Search for the cell housing the specified text and yield its (x, y) center coordinate. 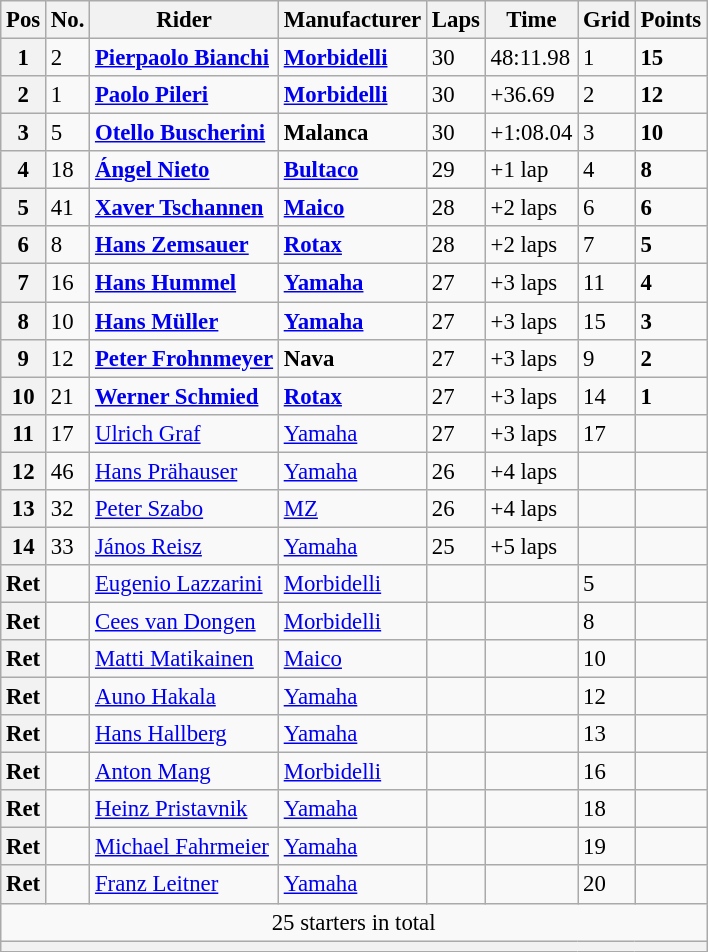
Manufacturer (352, 20)
Eugenio Lazzarini (184, 584)
Hans Zemsauer (184, 245)
Hans Hallberg (184, 734)
+1:08.04 (531, 133)
Xaver Tschannen (184, 208)
Paolo Pileri (184, 95)
25 (456, 546)
Peter Frohnmeyer (184, 358)
Laps (456, 20)
+5 laps (531, 546)
+1 lap (531, 170)
No. (68, 20)
48:11.98 (531, 58)
19 (606, 847)
Time (531, 20)
Michael Fahrmeier (184, 847)
Heinz Pristavnik (184, 809)
Rider (184, 20)
Pos (24, 20)
Pierpaolo Bianchi (184, 58)
Hans Müller (184, 321)
Ulrich Graf (184, 433)
Bultaco (352, 170)
20 (606, 885)
MZ (352, 509)
Peter Szabo (184, 509)
Matti Matikainen (184, 659)
46 (68, 471)
+36.69 (531, 95)
33 (68, 546)
21 (68, 396)
Hans Prähauser (184, 471)
Auno Hakala (184, 697)
Points (670, 20)
29 (456, 170)
Anton Mang (184, 772)
Malanca (352, 133)
Otello Buscherini (184, 133)
32 (68, 509)
Nava (352, 358)
Werner Schmied (184, 396)
Franz Leitner (184, 885)
Hans Hummel (184, 283)
Grid (606, 20)
Cees van Dongen (184, 621)
25 starters in total (354, 922)
János Reisz (184, 546)
41 (68, 208)
Ángel Nieto (184, 170)
